For the text-containing cell, return its midpoint in (x, y) coordinate format. 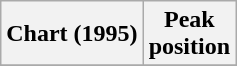
Chart (1995) (72, 34)
Peakposition (189, 34)
